Locate the cell with the specified text and output its [X, Y] center coordinate. 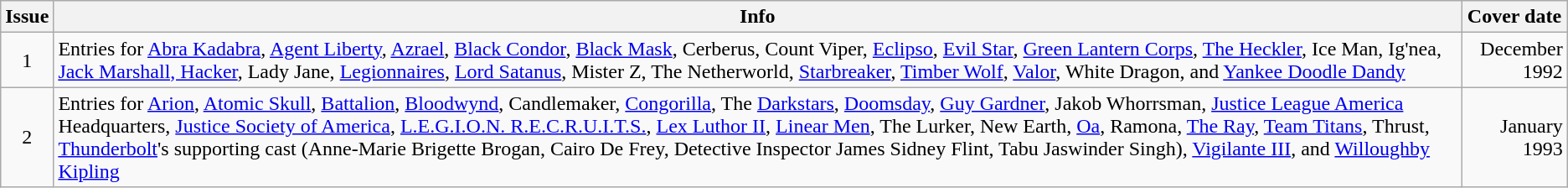
2 [27, 138]
1 [27, 60]
Cover date [1514, 17]
Issue [27, 17]
January 1993 [1514, 138]
Info [757, 17]
December 1992 [1514, 60]
